Capture the cell that displays the provided text and extract its (x, y) central coordinate. 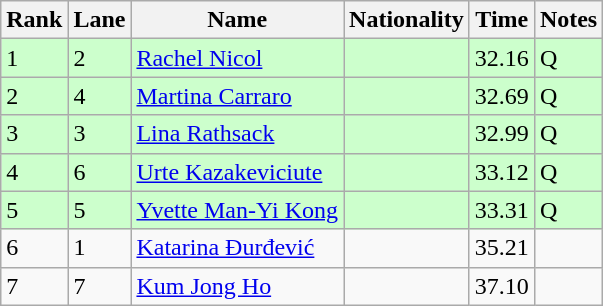
Time (502, 20)
Katarina Đurđević (238, 248)
32.99 (502, 134)
Rachel Nicol (238, 58)
Martina Carraro (238, 96)
Lane (100, 20)
Lina Rathsack (238, 134)
Rank (34, 20)
35.21 (502, 248)
Notes (568, 20)
Nationality (407, 20)
Name (238, 20)
32.69 (502, 96)
Yvette Man-Yi Kong (238, 210)
33.31 (502, 210)
Kum Jong Ho (238, 286)
37.10 (502, 286)
32.16 (502, 58)
Urte Kazakeviciute (238, 172)
33.12 (502, 172)
